Detect which cell encompasses the target text, then output its (x, y) center coordinate. 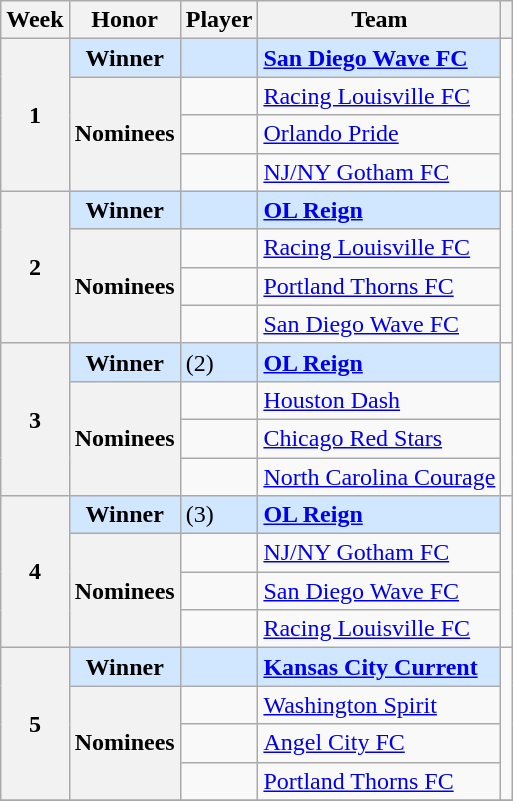
Week (35, 20)
2 (35, 267)
Washington Spirit (380, 705)
Angel City FC (380, 743)
5 (35, 724)
(3) (219, 515)
1 (35, 115)
Team (380, 20)
4 (35, 572)
Orlando Pride (380, 134)
Chicago Red Stars (380, 438)
Houston Dash (380, 400)
Kansas City Current (380, 667)
Honor (124, 20)
North Carolina Courage (380, 477)
(2) (219, 362)
3 (35, 419)
Player (219, 20)
